Provide the (X, Y) coordinate of the cell's center where the given text is located.  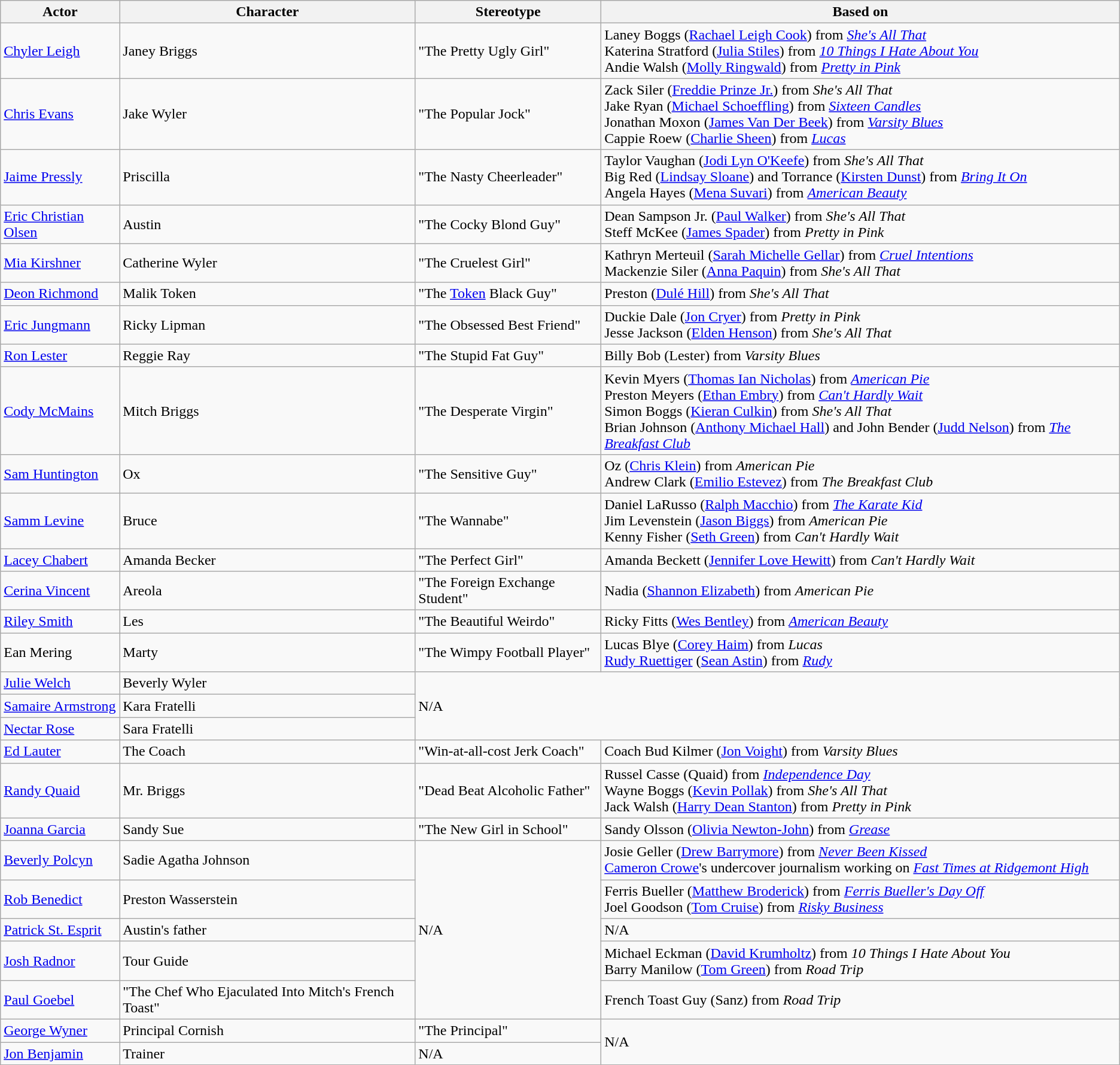
The Coach (267, 751)
Beverly Polcyn (60, 860)
Samm Levine (60, 521)
Julie Welch (60, 683)
Nadia (Shannon Elizabeth) from American Pie (860, 591)
Marty (267, 652)
"The Stupid Fat Guy" (509, 355)
"The New Girl in School" (509, 829)
"The Cocky Blond Guy" (509, 224)
"The Desperate Virgin" (509, 410)
Lacey Chabert (60, 559)
Sam Huntington (60, 474)
Reggie Ray (267, 355)
Eric Christian Olsen (60, 224)
Nectar Rose (60, 729)
"The Cruelest Girl" (509, 263)
"The Token Black Guy" (509, 294)
Paul Goebel (60, 999)
Based on (860, 12)
Principal Cornish (267, 1030)
Trainer (267, 1054)
Kathryn Merteuil (Sarah Michelle Gellar) from Cruel IntentionsMackenzie Siler (Anna Paquin) from She's All That (860, 263)
Preston (Dulé Hill) from She's All That (860, 294)
Janey Briggs (267, 51)
Sandy Sue (267, 829)
Areola (267, 591)
"Dead Beat Alcoholic Father" (509, 790)
"The Pretty Ugly Girl" (509, 51)
Ox (267, 474)
Tour Guide (267, 961)
Ean Mering (60, 652)
Daniel LaRusso (Ralph Macchio) from The Karate KidJim Levenstein (Jason Biggs) from American PieKenny Fisher (Seth Green) from Can't Hardly Wait (860, 521)
Samaire Armstrong (60, 706)
Kara Fratelli (267, 706)
Ricky Fitts (Wes Bentley) from American Beauty (860, 622)
French Toast Guy (Sanz) from Road Trip (860, 999)
Amanda Becker (267, 559)
Ricky Lipman (267, 324)
Actor (60, 12)
"The Foreign Exchange Student" (509, 591)
Rob Benedict (60, 899)
Deon Richmond (60, 294)
Stereotype (509, 12)
Sandy Olsson (Olivia Newton-John) from Grease (860, 829)
Sadie Agatha Johnson (267, 860)
Preston Wasserstein (267, 899)
Bruce (267, 521)
Oz (Chris Klein) from American PieAndrew Clark (Emilio Estevez) from The Breakfast Club (860, 474)
"The Wimpy Football Player" (509, 652)
Jake Wyler (267, 114)
Catherine Wyler (267, 263)
"The Perfect Girl" (509, 559)
"The Wannabe" (509, 521)
Mitch Briggs (267, 410)
Josh Radnor (60, 961)
Beverly Wyler (267, 683)
Riley Smith (60, 622)
Character (267, 12)
Ron Lester (60, 355)
Duckie Dale (Jon Cryer) from Pretty in PinkJesse Jackson (Elden Henson) from She's All That (860, 324)
Russel Casse (Quaid) from Independence DayWayne Boggs (Kevin Pollak) from She's All ThatJack Walsh (Harry Dean Stanton) from Pretty in Pink (860, 790)
Les (267, 622)
"Win-at-all-cost Jerk Coach" (509, 751)
Amanda Beckett (Jennifer Love Hewitt) from Can't Hardly Wait (860, 559)
Dean Sampson Jr. (Paul Walker) from She's All ThatSteff McKee (James Spader) from Pretty in Pink (860, 224)
Chris Evans (60, 114)
Jon Benjamin (60, 1054)
Mia Kirshner (60, 263)
"The Popular Jock" (509, 114)
Lucas Blye (Corey Haim) from LucasRudy Ruettiger (Sean Astin) from Rudy (860, 652)
Eric Jungmann (60, 324)
Sara Fratelli (267, 729)
Patrick St. Esprit (60, 930)
Randy Quaid (60, 790)
Coach Bud Kilmer (Jon Voight) from Varsity Blues (860, 751)
"The Obsessed Best Friend" (509, 324)
Ed Lauter (60, 751)
Austin (267, 224)
"The Chef Who Ejaculated Into Mitch's French Toast" (267, 999)
"The Nasty Cheerleader" (509, 177)
Austin's father (267, 930)
"The Principal" (509, 1030)
George Wyner (60, 1030)
Billy Bob (Lester) from Varsity Blues (860, 355)
Jaime Pressly (60, 177)
Mr. Briggs (267, 790)
Priscilla (267, 177)
Josie Geller (Drew Barrymore) from Never Been KissedCameron Crowe's undercover journalism working on Fast Times at Ridgemont High (860, 860)
"The Beautiful Weirdo" (509, 622)
Cerina Vincent (60, 591)
Joanna Garcia (60, 829)
Michael Eckman (David Krumholtz) from 10 Things I Hate About YouBarry Manilow (Tom Green) from Road Trip (860, 961)
Ferris Bueller (Matthew Broderick) from Ferris Bueller's Day OffJoel Goodson (Tom Cruise) from Risky Business (860, 899)
Malik Token (267, 294)
"The Sensitive Guy" (509, 474)
Chyler Leigh (60, 51)
Cody McMains (60, 410)
